Determine the [X, Y] coordinate at the center of the cell enclosing the given text.  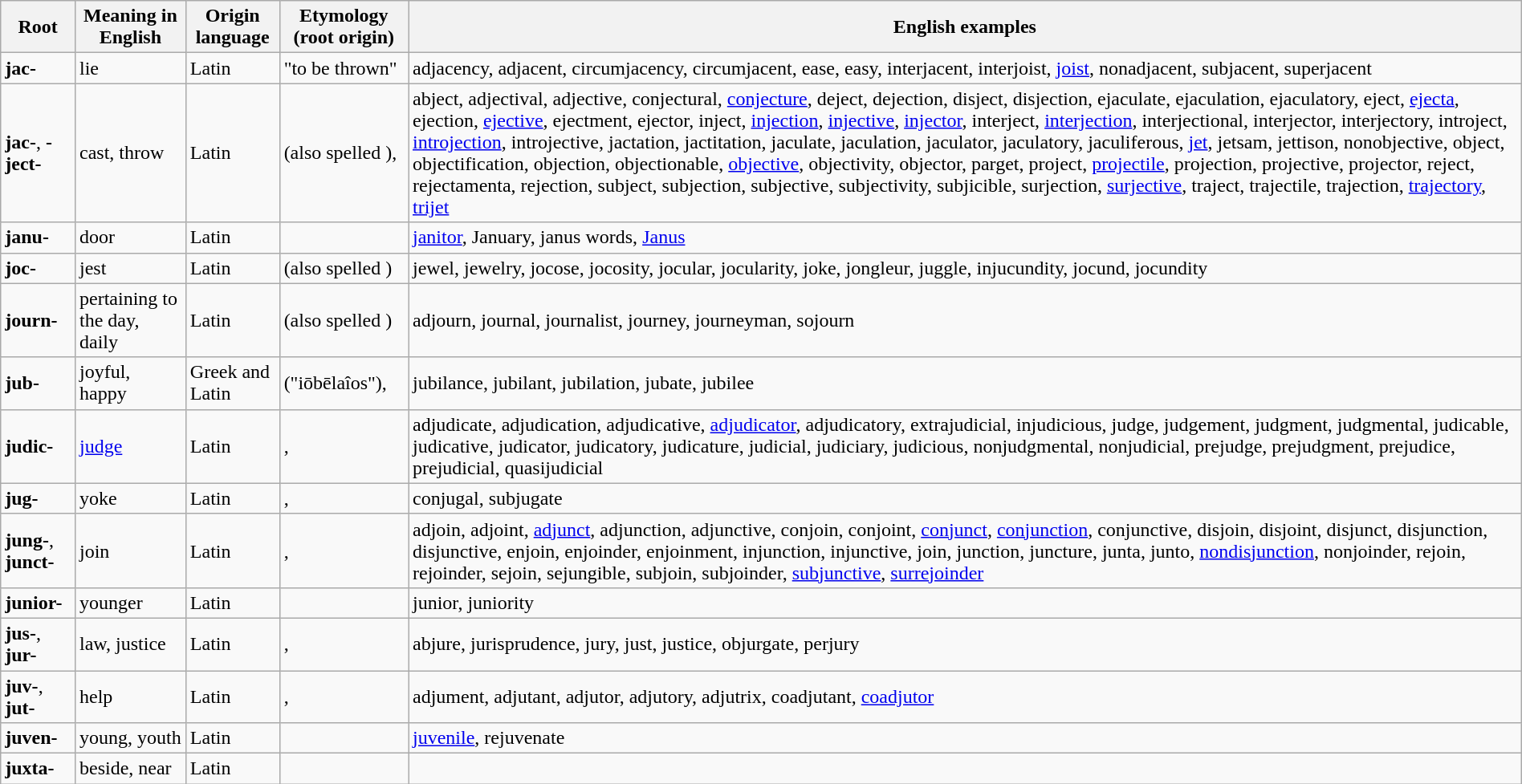
jac-, -ject- [39, 152]
jus-, jur- [39, 644]
joyful, happy [130, 384]
Origin language [233, 27]
English examples [965, 27]
help [130, 697]
adjourn, journal, journalist, journey, journeyman, sojourn [965, 320]
jest [130, 268]
jac- [39, 68]
juxta- [39, 769]
judge [130, 446]
Etymology (root origin) [344, 27]
conjugal, subjugate [965, 498]
jubilance, jubilant, jubilation, jubate, jubilee [965, 384]
juven- [39, 738]
junior, juniority [965, 603]
journ- [39, 320]
joc- [39, 268]
jug- [39, 498]
jung-, junct- [39, 550]
Greek and Latin [233, 384]
younger [130, 603]
janitor, January, janus words, Janus [965, 238]
juvenile, rejuvenate [965, 738]
janu- [39, 238]
"to be thrown" [344, 68]
adjacency, adjacent, circumjacency, circumjacent, ease, easy, interjacent, interjoist, joist, nonadjacent, subjacent, superjacent [965, 68]
door [130, 238]
join [130, 550]
young, youth [130, 738]
jewel, jewelry, jocose, jocosity, jocular, jocularity, joke, jongleur, juggle, injucundity, jocund, jocundity [965, 268]
("iōbēlaîos"), [344, 384]
adjument, adjutant, adjutor, adjutory, adjutrix, coadjutant, coadjutor [965, 697]
juv-, jut- [39, 697]
Meaning in English [130, 27]
abjure, jurisprudence, jury, just, justice, objurgate, perjury [965, 644]
judic- [39, 446]
junior- [39, 603]
law, justice [130, 644]
cast, throw [130, 152]
beside, near [130, 769]
(also spelled ), [344, 152]
yoke [130, 498]
pertaining to the day, daily [130, 320]
jub- [39, 384]
Root [39, 27]
lie [130, 68]
